Locate the cell with the specified text and output its [X, Y] center coordinate. 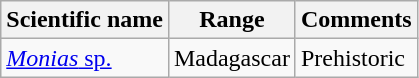
Prehistoric [356, 58]
Madagascar [232, 58]
Comments [356, 20]
Scientific name [85, 20]
Monias sp. [85, 58]
Range [232, 20]
